Determine the [x, y] coordinate at the center of the cell enclosing the given text.  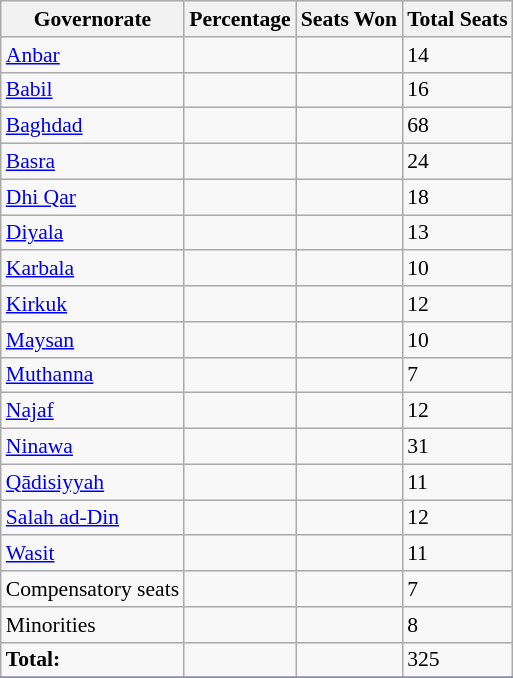
Anbar [92, 55]
31 [458, 447]
Seats Won [349, 19]
18 [458, 197]
Babil [92, 90]
Qādisiyyah [92, 482]
325 [458, 660]
Total Seats [458, 19]
Maysan [92, 340]
Governorate [92, 19]
Wasit [92, 554]
16 [458, 90]
Najaf [92, 411]
13 [458, 233]
Muthanna [92, 375]
Basra [92, 162]
8 [458, 625]
Karbala [92, 269]
Percentage [240, 19]
Compensatory seats [92, 589]
Ninawa [92, 447]
Minorities [92, 625]
68 [458, 126]
14 [458, 55]
Total: [92, 660]
Dhi Qar [92, 197]
Salah ad-Din [92, 518]
24 [458, 162]
Baghdad [92, 126]
Diyala [92, 233]
Kirkuk [92, 304]
